Pinpoint the cell where the given text exists, returning its [X, Y] midpoint coordinate. 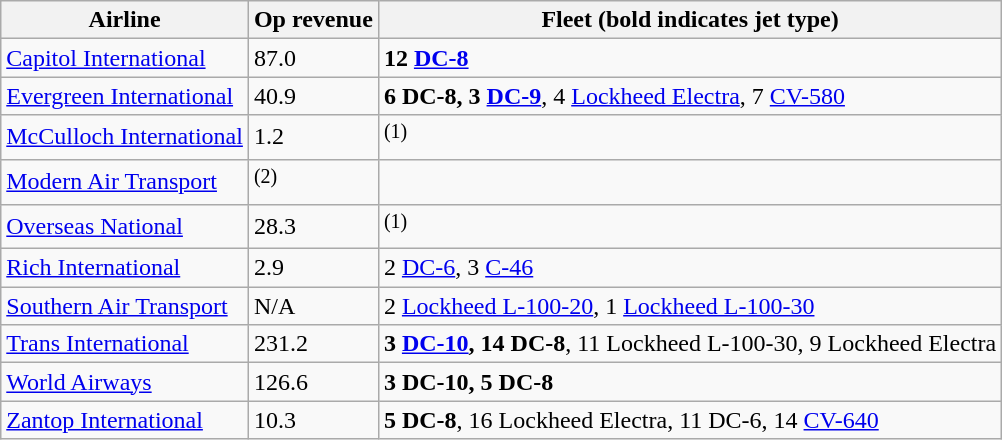
Airline [125, 20]
1.2 [313, 138]
Zantop International [125, 420]
N/A [313, 306]
126.6 [313, 382]
5 DC-8, 16 Lockheed Electra, 11 DC-6, 14 CV-640 [690, 420]
Rich International [125, 268]
McCulloch International [125, 138]
Op revenue [313, 20]
Evergreen International [125, 96]
40.9 [313, 96]
Southern Air Transport [125, 306]
World Airways [125, 382]
3 DC-10, 14 DC-8, 11 Lockheed L-100-30, 9 Lockheed Electra [690, 344]
2 Lockheed L-100-20, 1 Lockheed L-100-30 [690, 306]
231.2 [313, 344]
(2) [313, 182]
2 DC-6, 3 C-46 [690, 268]
Capitol International [125, 58]
28.3 [313, 226]
3 DC-10, 5 DC-8 [690, 382]
Fleet (bold indicates jet type) [690, 20]
Modern Air Transport [125, 182]
2.9 [313, 268]
Trans International [125, 344]
87.0 [313, 58]
Overseas National [125, 226]
10.3 [313, 420]
12 DC-8 [690, 58]
6 DC-8, 3 DC-9, 4 Lockheed Electra, 7 CV-580 [690, 96]
